Detect which cell encompasses the target text, then output its (x, y) center coordinate. 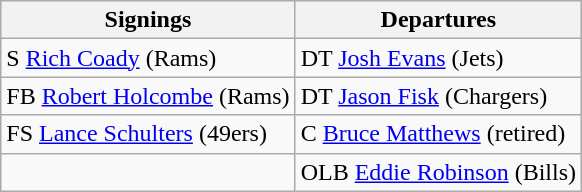
FB Robert Holcombe (Rams) (148, 96)
Departures (438, 20)
FS Lance Schulters (49ers) (148, 134)
S Rich Coady (Rams) (148, 58)
DT Jason Fisk (Chargers) (438, 96)
C Bruce Matthews (retired) (438, 134)
OLB Eddie Robinson (Bills) (438, 172)
Signings (148, 20)
DT Josh Evans (Jets) (438, 58)
